Provide the (x, y) coordinate of the cell's center where the given text is located.  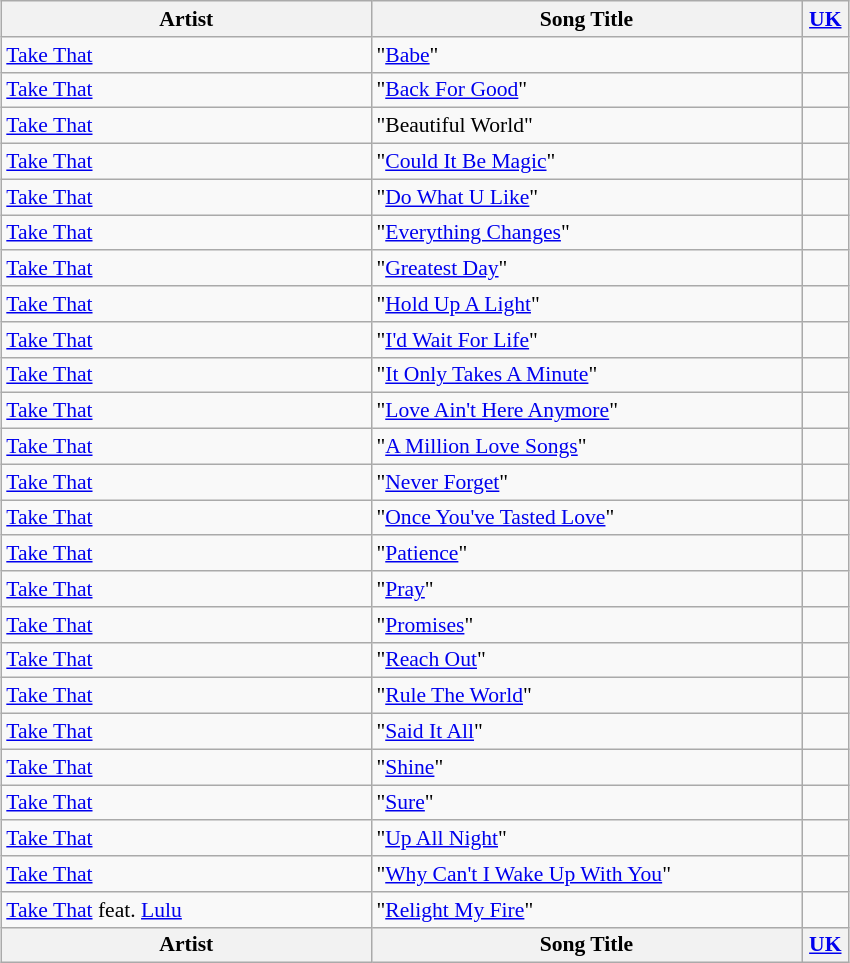
"A Million Love Songs" (586, 446)
"Why Can't I Wake Up With You" (586, 874)
"Love Ain't Here Anymore" (586, 411)
"Beautiful World" (586, 126)
"Said It All" (586, 731)
"Greatest Day" (586, 268)
"Once You've Tasted Love" (586, 518)
"Promises" (586, 624)
"Everything Changes" (586, 232)
"Hold Up A Light" (586, 304)
"Shine" (586, 767)
"I'd Wait For Life" (586, 339)
"Babe" (586, 54)
"Back For Good" (586, 90)
"Reach Out" (586, 660)
"Sure" (586, 802)
"Rule The World" (586, 696)
"Up All Night" (586, 838)
"It Only Takes A Minute" (586, 375)
"Could It Be Magic" (586, 161)
Take That feat. Lulu (186, 909)
"Patience" (586, 553)
"Do What U Like" (586, 197)
"Pray" (586, 589)
"Relight My Fire" (586, 909)
"Never Forget" (586, 482)
